Return [X, Y] of the center of cell containing provided text 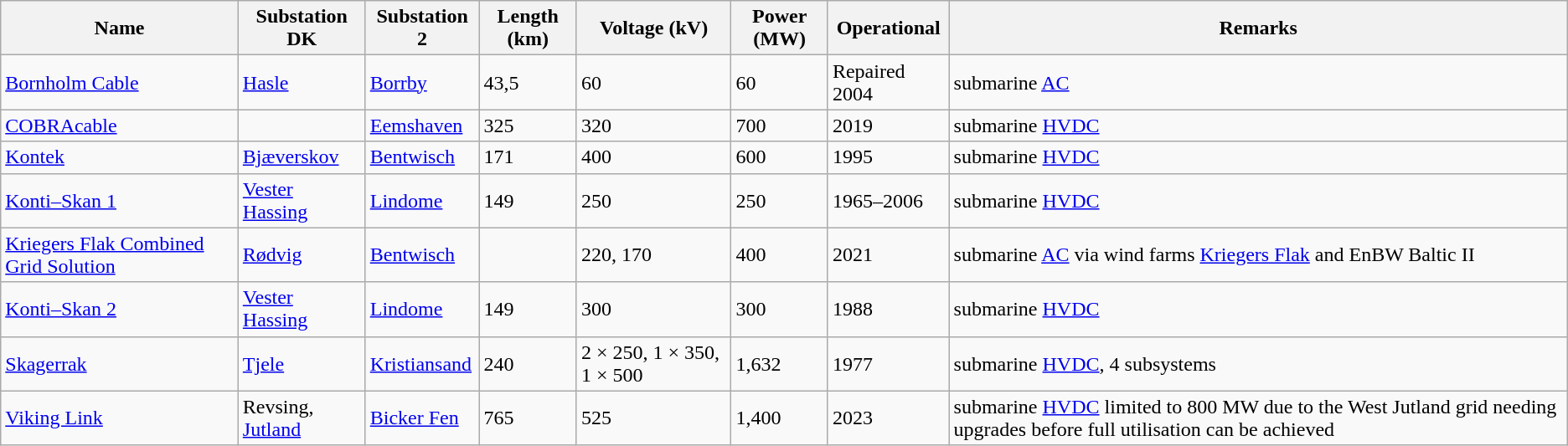
Tjele [302, 363]
600 [780, 157]
submarine AC via wind farms Kriegers Flak and EnBW Baltic II [1258, 254]
525 [653, 418]
submarine AC [1258, 82]
Operational [888, 28]
171 [528, 157]
submarine HVDC limited to 800 MW due to the West Jutland grid needing upgrades before full utilisation can be achieved [1258, 418]
submarine HVDC, 4 subsystems [1258, 363]
Eemshaven [422, 126]
Konti–Skan 2 [120, 310]
Remarks [1258, 28]
325 [528, 126]
1977 [888, 363]
220, 170 [653, 254]
Konti–Skan 1 [120, 201]
1988 [888, 310]
Rødvig [302, 254]
1,632 [780, 363]
Length (km) [528, 28]
1965–2006 [888, 201]
Skagerrak [120, 363]
Bornholm Cable [120, 82]
Substation DK [302, 28]
Voltage (kV) [653, 28]
Kriegers Flak Combined Grid Solution [120, 254]
2019 [888, 126]
Bicker Fen [422, 418]
Bjæverskov [302, 157]
1,400 [780, 418]
Hasle [302, 82]
320 [653, 126]
Borrby [422, 82]
Revsing, Jutland [302, 418]
240 [528, 363]
1995 [888, 157]
Name [120, 28]
Kristiansand [422, 363]
2023 [888, 418]
2 × 250, 1 × 350, 1 × 500 [653, 363]
Substation 2 [422, 28]
Power (MW) [780, 28]
Repaired 2004 [888, 82]
COBRAcable [120, 126]
700 [780, 126]
765 [528, 418]
Viking Link [120, 418]
Kontek [120, 157]
43,5 [528, 82]
2021 [888, 254]
